Scan for the cell matching the given text and deliver its (X, Y) coordinate at center. 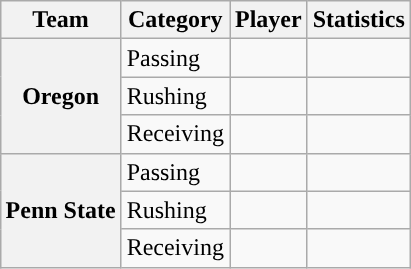
Team (60, 20)
Category (175, 20)
Statistics (358, 20)
Oregon (60, 96)
Player (269, 20)
Penn State (60, 210)
